Locate the cell with the specified text and output its [x, y] center coordinate. 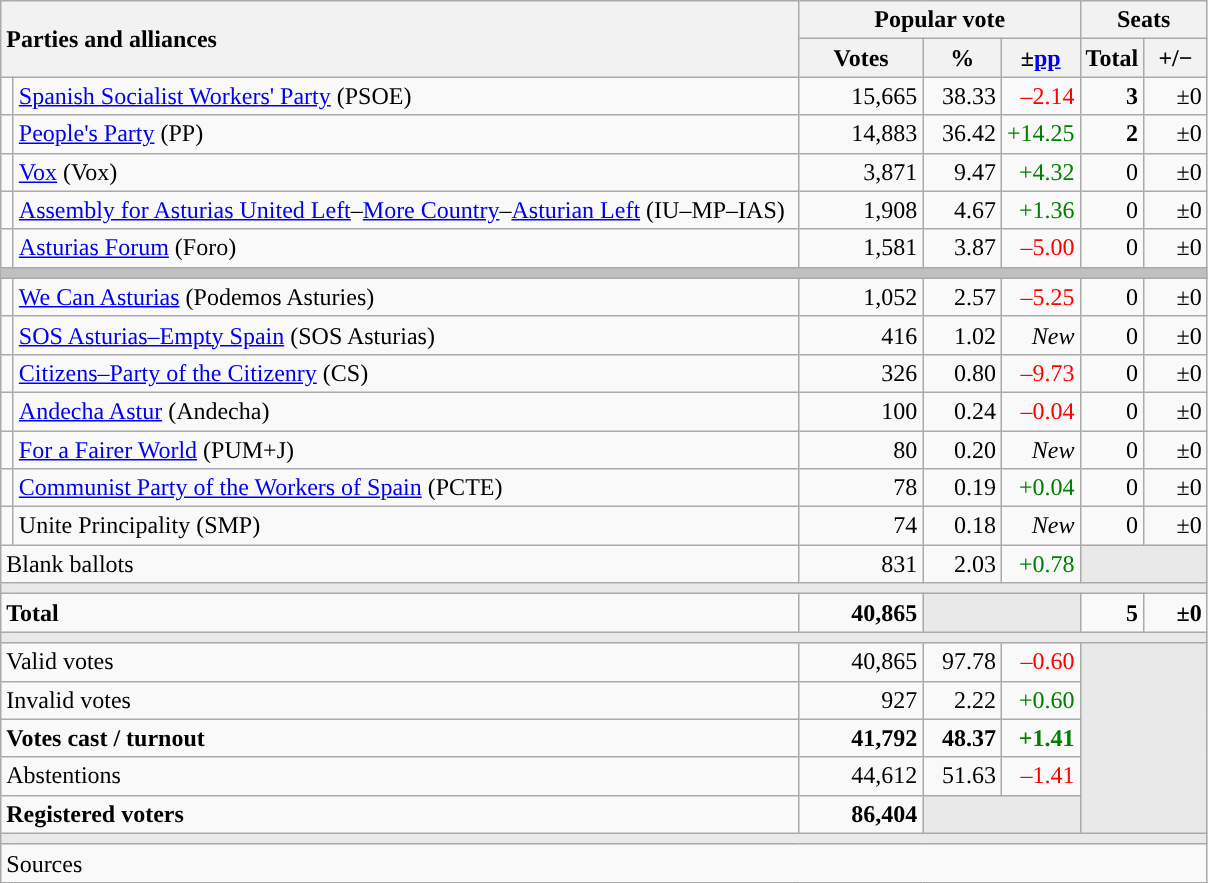
1.02 [962, 335]
416 [861, 335]
Vox (Vox) [406, 172]
0.24 [962, 411]
+0.04 [1040, 488]
1,908 [861, 210]
–1.41 [1040, 776]
Registered voters [400, 814]
+1.36 [1040, 210]
74 [861, 526]
–9.73 [1040, 373]
Abstentions [400, 776]
+4.32 [1040, 172]
Valid votes [400, 662]
We Can Asturias (Podemos Asturies) [406, 297]
15,665 [861, 96]
For a Fairer World (PUM+J) [406, 449]
% [962, 58]
86,404 [861, 814]
14,883 [861, 134]
0.18 [962, 526]
2 [1112, 134]
Assembly for Asturias United Left–More Country–Asturian Left (IU–MP–IAS) [406, 210]
44,612 [861, 776]
Spanish Socialist Workers' Party (PSOE) [406, 96]
0.80 [962, 373]
Unite Principality (SMP) [406, 526]
Blank ballots [400, 564]
3,871 [861, 172]
People's Party (PP) [406, 134]
Invalid votes [400, 700]
0.20 [962, 449]
51.63 [962, 776]
+/− [1176, 58]
78 [861, 488]
–5.25 [1040, 297]
5 [1112, 613]
Votes cast / turnout [400, 738]
–2.14 [1040, 96]
Sources [604, 863]
326 [861, 373]
2.57 [962, 297]
SOS Asturias–Empty Spain (SOS Asturias) [406, 335]
+0.60 [1040, 700]
2.03 [962, 564]
+14.25 [1040, 134]
Andecha Astur (Andecha) [406, 411]
97.78 [962, 662]
3.87 [962, 248]
+1.41 [1040, 738]
Parties and alliances [400, 39]
Asturias Forum (Foro) [406, 248]
38.33 [962, 96]
4.67 [962, 210]
Communist Party of the Workers of Spain (PCTE) [406, 488]
927 [861, 700]
Seats [1144, 20]
831 [861, 564]
80 [861, 449]
–5.00 [1040, 248]
Votes [861, 58]
±pp [1040, 58]
100 [861, 411]
+0.78 [1040, 564]
1,052 [861, 297]
9.47 [962, 172]
1,581 [861, 248]
41,792 [861, 738]
Popular vote [940, 20]
48.37 [962, 738]
3 [1112, 96]
0.19 [962, 488]
2.22 [962, 700]
–0.60 [1040, 662]
Citizens–Party of the Citizenry (CS) [406, 373]
–0.04 [1040, 411]
36.42 [962, 134]
